Detect which cell encompasses the target text, then output its (x, y) center coordinate. 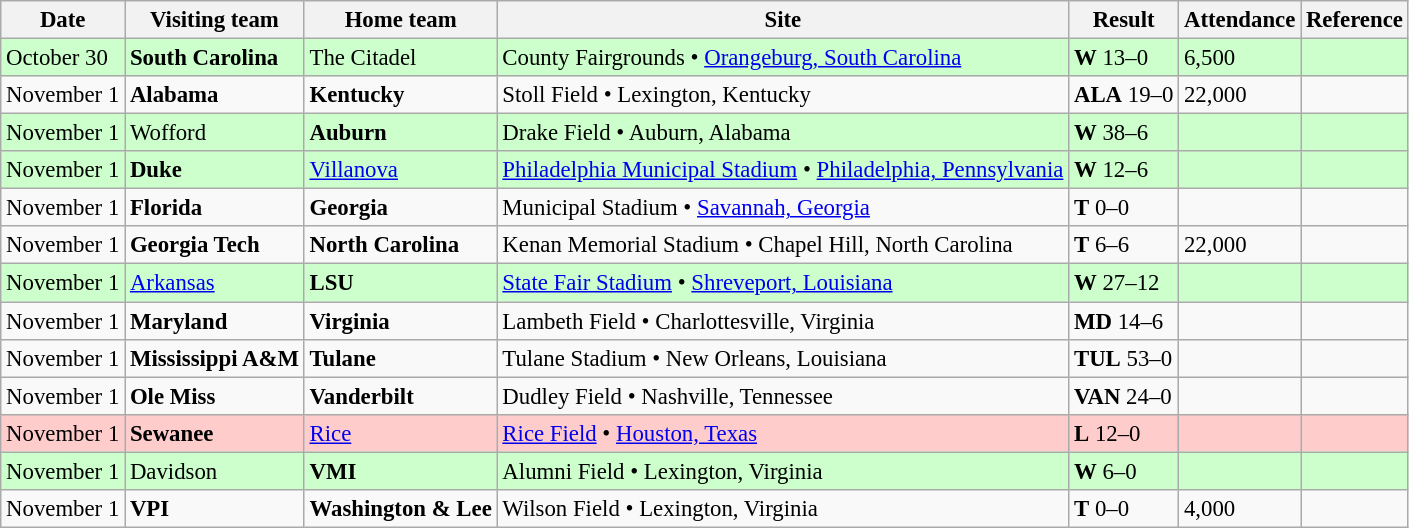
Drake Field • Auburn, Alabama (783, 133)
Wofford (215, 133)
County Fairgrounds • Orangeburg, South Carolina (783, 58)
Maryland (215, 321)
North Carolina (400, 245)
Site (783, 20)
The Citadel (400, 58)
Visiting team (215, 20)
W 27–12 (1124, 283)
Philadelphia Municipal Stadium • Philadelphia, Pennsylvania (783, 170)
Villanova (400, 170)
VPI (215, 509)
LSU (400, 283)
Wilson Field • Lexington, Virginia (783, 509)
Vanderbilt (400, 396)
Alumni Field • Lexington, Virginia (783, 471)
Home team (400, 20)
VMI (400, 471)
Rice (400, 433)
Result (1124, 20)
Washington & Lee (400, 509)
W 13–0 (1124, 58)
State Fair Stadium • Shreveport, Louisiana (783, 283)
Duke (215, 170)
W 12–6 (1124, 170)
W 6–0 (1124, 471)
Sewanee (215, 433)
VAN 24–0 (1124, 396)
Tulane (400, 358)
Georgia (400, 208)
Davidson (215, 471)
Arkansas (215, 283)
W 38–6 (1124, 133)
Reference (1355, 20)
Alabama (215, 95)
Kenan Memorial Stadium • Chapel Hill, North Carolina (783, 245)
Attendance (1240, 20)
Florida (215, 208)
Kentucky (400, 95)
South Carolina (215, 58)
Mississippi A&M (215, 358)
T 6–6 (1124, 245)
6,500 (1240, 58)
Georgia Tech (215, 245)
4,000 (1240, 509)
TUL 53–0 (1124, 358)
Rice Field • Houston, Texas (783, 433)
L 12–0 (1124, 433)
Date (63, 20)
Tulane Stadium • New Orleans, Louisiana (783, 358)
MD 14–6 (1124, 321)
Stoll Field • Lexington, Kentucky (783, 95)
Virginia (400, 321)
Dudley Field • Nashville, Tennessee (783, 396)
Ole Miss (215, 396)
ALA 19–0 (1124, 95)
Municipal Stadium • Savannah, Georgia (783, 208)
Auburn (400, 133)
Lambeth Field • Charlottesville, Virginia (783, 321)
October 30 (63, 58)
